Search for the cell housing the specified text and yield its [x, y] center coordinate. 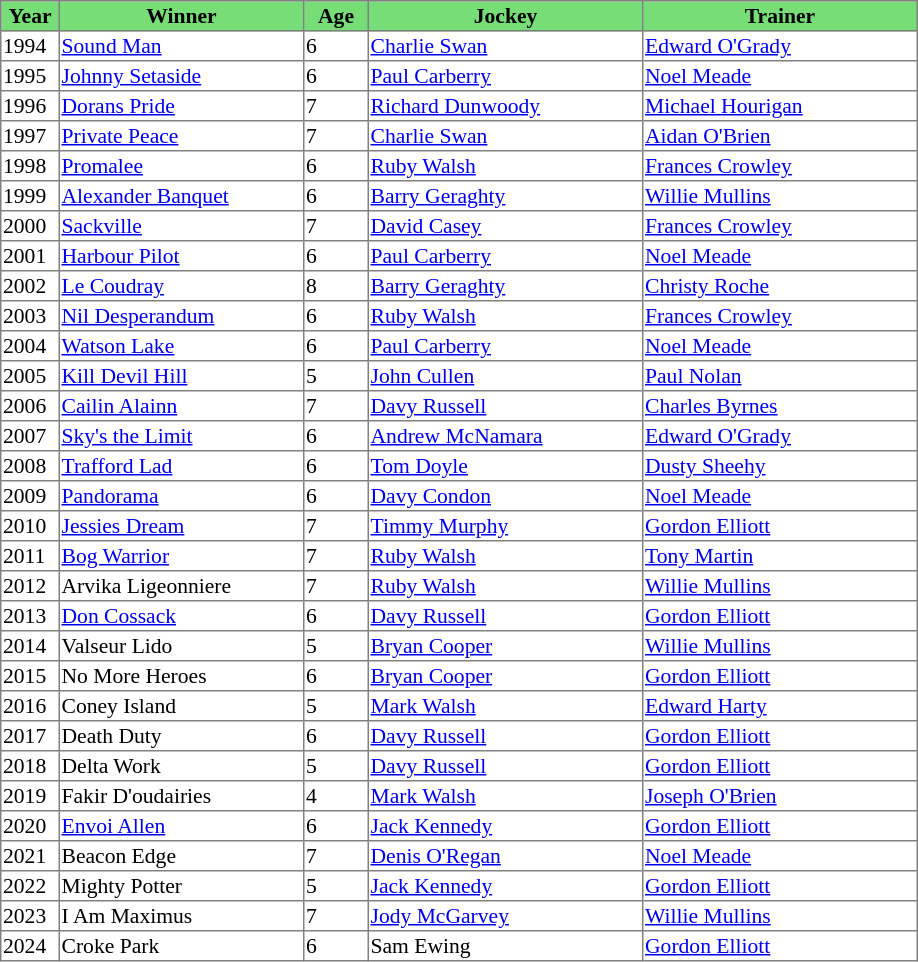
Pandorama [181, 496]
Tony Martin [780, 556]
Don Cossack [181, 616]
Fakir D'oudairies [181, 796]
Valseur Lido [181, 646]
Alexander Banquet [181, 196]
1997 [30, 136]
Davy Condon [505, 496]
Coney Island [181, 706]
2022 [30, 886]
I Am Maximus [181, 916]
Delta Work [181, 766]
2004 [30, 346]
8 [336, 286]
Arvika Ligeonniere [181, 586]
Le Coudray [181, 286]
Christy Roche [780, 286]
2002 [30, 286]
Jockey [505, 16]
Winner [181, 16]
Bog Warrior [181, 556]
Paul Nolan [780, 376]
Dorans Pride [181, 106]
Charles Byrnes [780, 406]
2005 [30, 376]
2014 [30, 646]
Kill Devil Hill [181, 376]
Joseph O'Brien [780, 796]
2007 [30, 436]
Timmy Murphy [505, 526]
Denis O'Regan [505, 856]
2021 [30, 856]
Tom Doyle [505, 466]
2015 [30, 676]
Sackville [181, 226]
2018 [30, 766]
1996 [30, 106]
Trafford Lad [181, 466]
Aidan O'Brien [780, 136]
Sound Man [181, 46]
Promalee [181, 166]
Sky's the Limit [181, 436]
No More Heroes [181, 676]
1999 [30, 196]
Harbour Pilot [181, 256]
Trainer [780, 16]
Envoi Allen [181, 826]
2009 [30, 496]
Jessies Dream [181, 526]
Year [30, 16]
1995 [30, 76]
John Cullen [505, 376]
2012 [30, 586]
2016 [30, 706]
Michael Hourigan [780, 106]
Private Peace [181, 136]
2011 [30, 556]
Age [336, 16]
Johnny Setaside [181, 76]
Mighty Potter [181, 886]
Jody McGarvey [505, 916]
2006 [30, 406]
Andrew McNamara [505, 436]
Dusty Sheehy [780, 466]
David Casey [505, 226]
2019 [30, 796]
2013 [30, 616]
2020 [30, 826]
2000 [30, 226]
2024 [30, 946]
Croke Park [181, 946]
2023 [30, 916]
1994 [30, 46]
Richard Dunwoody [505, 106]
Watson Lake [181, 346]
Death Duty [181, 736]
2010 [30, 526]
2008 [30, 466]
Nil Desperandum [181, 316]
4 [336, 796]
2003 [30, 316]
Edward Harty [780, 706]
Beacon Edge [181, 856]
2017 [30, 736]
Sam Ewing [505, 946]
2001 [30, 256]
Cailin Alainn [181, 406]
1998 [30, 166]
